Return the (x, y) coordinate for the center point of the cell that contains the specified text.  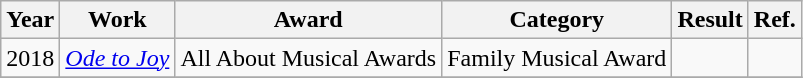
Category (557, 20)
Award (308, 20)
Work (118, 20)
Year (30, 20)
Family Musical Award (557, 58)
Ode to Joy (118, 58)
All About Musical Awards (308, 58)
2018 (30, 58)
Result (710, 20)
Ref. (774, 20)
